Determine the (x, y) coordinate at the center of the cell enclosing the given text.  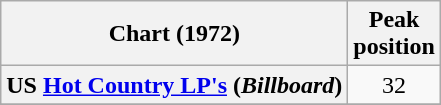
32 (394, 85)
Chart (1972) (174, 34)
Peakposition (394, 34)
US Hot Country LP's (Billboard) (174, 85)
